Pinpoint the cell where the given text exists, returning its [X, Y] midpoint coordinate. 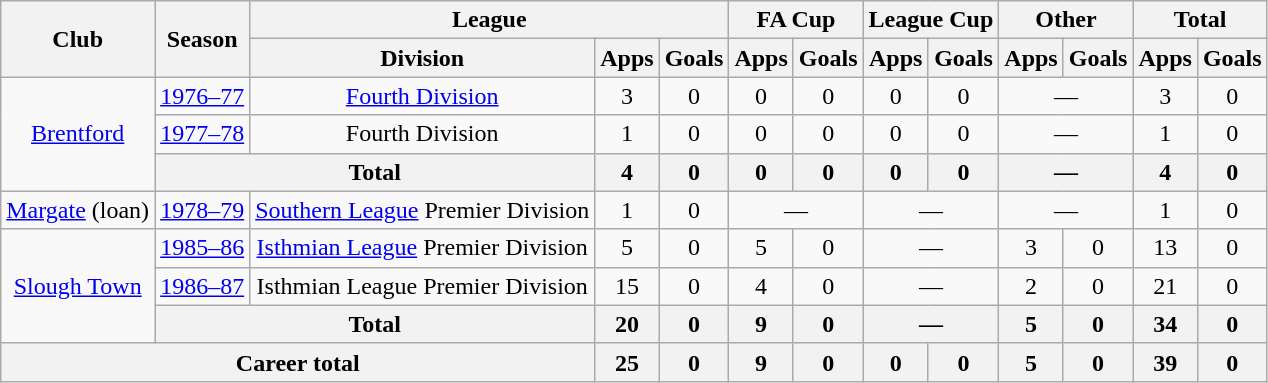
34 [1165, 324]
20 [627, 324]
Margate (loan) [78, 210]
1978–79 [202, 210]
Season [202, 39]
League [490, 20]
Division [422, 58]
Brentford [78, 134]
13 [1165, 248]
1986–87 [202, 286]
FA Cup [796, 20]
25 [627, 362]
39 [1165, 362]
15 [627, 286]
Other [1066, 20]
Club [78, 39]
2 [1031, 286]
1976–77 [202, 96]
21 [1165, 286]
1977–78 [202, 134]
Slough Town [78, 286]
League Cup [931, 20]
Southern League Premier Division [422, 210]
Career total [298, 362]
1985–86 [202, 248]
